Output the (x, y) coordinate of the center of the cell containing the given text.  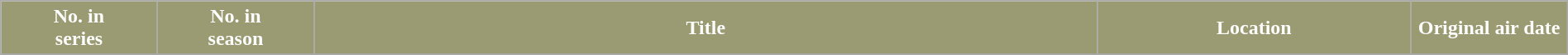
Location (1254, 28)
No. inseries (79, 28)
Original air date (1489, 28)
Title (706, 28)
No. inseason (235, 28)
